Determine the [X, Y] coordinate at the center of the cell enclosing the given text.  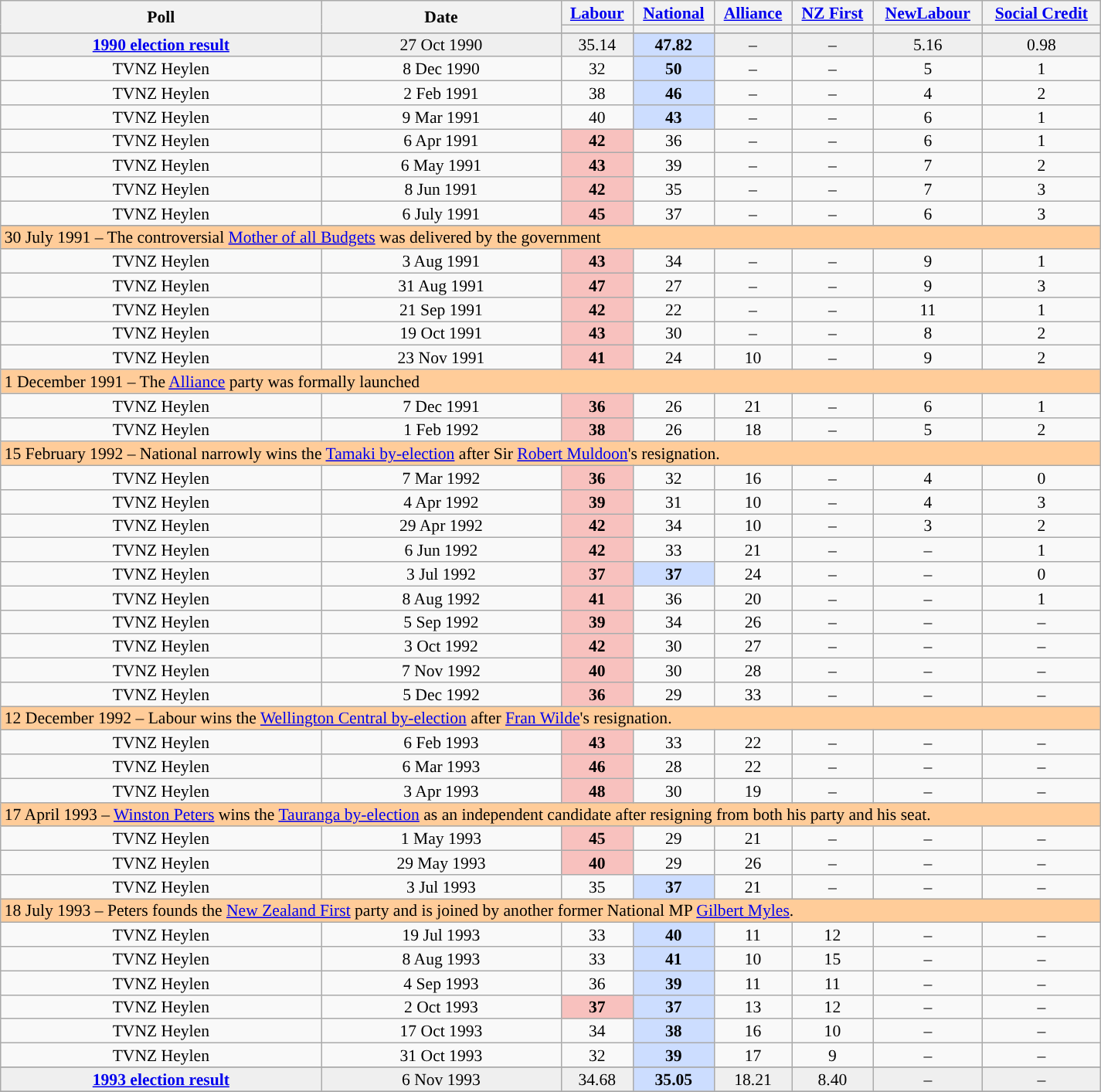
15 February 1992 – National narrowly wins the Tamaki by-election after Sir Robert Muldoon's resignation. [551, 454]
17 Oct 1993 [441, 1031]
19 Oct 1991 [441, 334]
23 Nov 1991 [441, 357]
1 December 1991 – The Alliance party was formally launched [551, 382]
48 [596, 790]
17 [753, 1056]
31 Oct 1993 [441, 1056]
1990 election result [161, 45]
NewLabour [927, 12]
5 Sep 1992 [441, 621]
3 Aug 1991 [441, 261]
6 Jun 1992 [441, 550]
7 Dec 1991 [441, 405]
8 Jun 1991 [441, 189]
8.40 [833, 1079]
Alliance [753, 12]
6 July 1991 [441, 213]
5 Dec 1992 [441, 694]
8 Aug 1993 [441, 958]
31 Aug 1991 [441, 286]
8 Dec 1990 [441, 70]
7 Nov 1992 [441, 671]
12 December 1992 – Labour wins the Wellington Central by-election after Fran Wilde's resignation. [551, 719]
2 Oct 1993 [441, 1006]
17 April 1993 – Winston Peters wins the Tauranga by-election as an independent candidate after resigning from both his party and his seat. [551, 815]
29 Apr 1992 [441, 526]
34.68 [596, 1079]
9 Mar 1991 [441, 117]
1 Feb 1992 [441, 430]
6 Feb 1993 [441, 742]
0.98 [1042, 45]
3 Oct 1992 [441, 646]
27 Oct 1990 [441, 45]
3 Jul 1992 [441, 573]
Poll [161, 17]
NZ First [833, 12]
18.21 [753, 1079]
3 Jul 1993 [441, 887]
3 Apr 1993 [441, 790]
47.82 [674, 45]
35.14 [596, 45]
7 Mar 1992 [441, 478]
2 Feb 1991 [441, 93]
1993 election result [161, 1079]
5.16 [927, 45]
47 [596, 286]
20 [753, 598]
National [674, 12]
19 Jul 1993 [441, 935]
6 Apr 1991 [441, 141]
21 Sep 1991 [441, 309]
35.05 [674, 1079]
31 [674, 502]
6 Nov 1993 [441, 1079]
Labour [596, 12]
Date [441, 17]
8 Aug 1992 [441, 598]
15 [833, 958]
19 [753, 790]
Social Credit [1042, 12]
1 May 1993 [441, 839]
8 [927, 334]
30 July 1991 – The controversial Mother of all Budgets was delivered by the government [551, 236]
6 Mar 1993 [441, 767]
18 July 1993 – Peters founds the New Zealand First party and is joined by another former National MP Gilbert Myles. [551, 910]
50 [674, 70]
4 Sep 1993 [441, 983]
18 [753, 430]
6 May 1991 [441, 165]
4 Apr 1992 [441, 502]
13 [753, 1006]
29 May 1993 [441, 862]
